Locate the cell with the specified text and output its (X, Y) center coordinate. 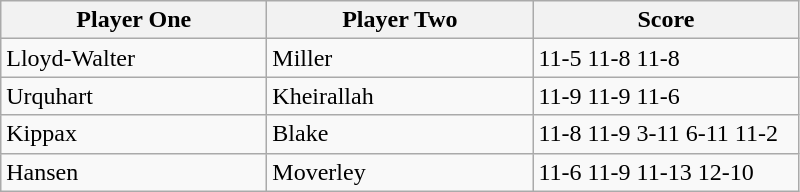
Urquhart (134, 96)
Score (666, 20)
Moverley (400, 172)
11-6 11-9 11-13 12-10 (666, 172)
Lloyd-Walter (134, 58)
Kippax (134, 134)
11-5 11-8 11-8 (666, 58)
Hansen (134, 172)
Kheirallah (400, 96)
Blake (400, 134)
11-9 11-9 11-6 (666, 96)
11-8 11-9 3-11 6-11 11-2 (666, 134)
Player Two (400, 20)
Miller (400, 58)
Player One (134, 20)
